Identify which cell holds the provided text, then report its (x, y) central coordinate. 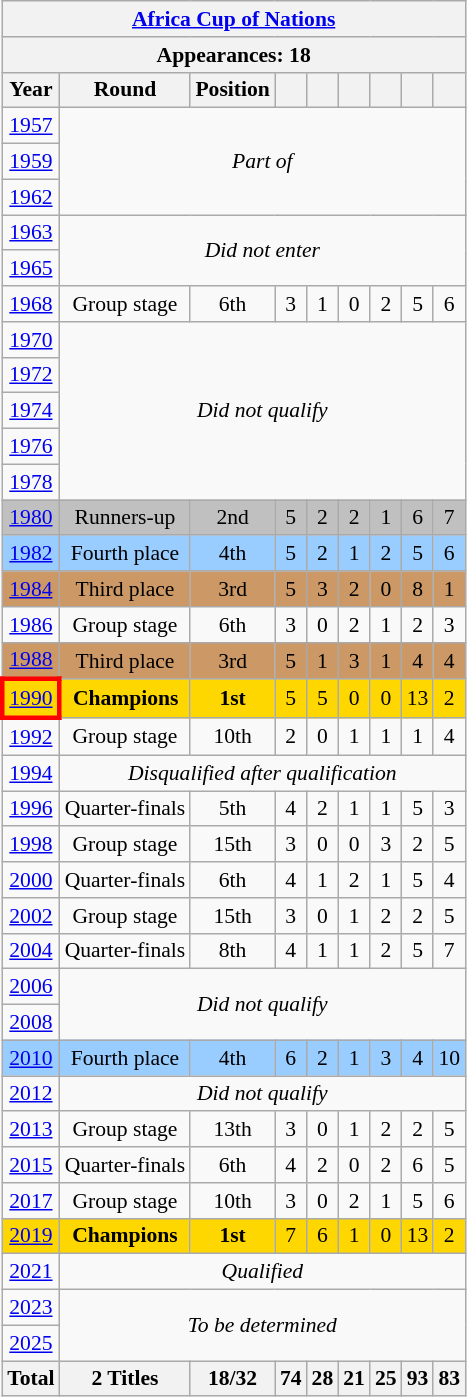
28 (323, 1379)
2025 (30, 1343)
5th (232, 809)
1988 (30, 660)
1963 (30, 233)
2015 (30, 1165)
2021 (30, 1272)
2012 (30, 1094)
1996 (30, 809)
1972 (30, 375)
1959 (30, 162)
1998 (30, 845)
1980 (30, 518)
2019 (30, 1236)
2013 (30, 1130)
8 (418, 589)
Round (126, 90)
Position (232, 90)
74 (291, 1379)
18/32 (232, 1379)
1957 (30, 126)
2006 (30, 987)
To be determined (263, 1326)
2000 (30, 880)
2004 (30, 951)
Year (30, 90)
Total (30, 1379)
2017 (30, 1201)
13th (232, 1130)
Disqualified after qualification (263, 773)
2010 (30, 1058)
1992 (30, 736)
Did not enter (263, 250)
8th (232, 951)
83 (449, 1379)
Africa Cup of Nations (234, 19)
1970 (30, 340)
25 (386, 1379)
Qualified (263, 1272)
2023 (30, 1308)
1965 (30, 269)
1982 (30, 554)
1968 (30, 304)
10 (449, 1058)
1962 (30, 197)
1978 (30, 482)
21 (354, 1379)
1974 (30, 411)
Appearances: 18 (234, 55)
2002 (30, 916)
2 Titles (126, 1379)
Part of (263, 162)
2008 (30, 1023)
1990 (30, 700)
1976 (30, 447)
1984 (30, 589)
2nd (232, 518)
1994 (30, 773)
93 (418, 1379)
1986 (30, 625)
Runners-up (126, 518)
